For the text-containing cell, return its midpoint in [x, y] coordinate format. 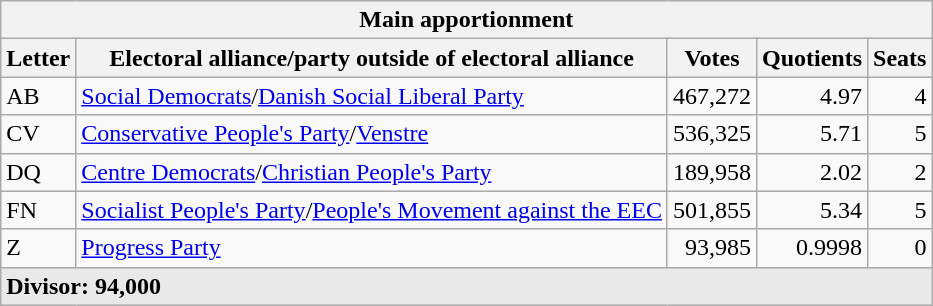
FN [38, 210]
2.02 [812, 172]
Letter [38, 58]
0.9998 [812, 248]
93,985 [712, 248]
Votes [712, 58]
Centre Democrats/Christian People's Party [372, 172]
AB [38, 96]
5.34 [812, 210]
Social Democrats/Danish Social Liberal Party [372, 96]
4.97 [812, 96]
501,855 [712, 210]
Progress Party [372, 248]
Electoral alliance/party outside of electoral alliance [372, 58]
DQ [38, 172]
Socialist People's Party/People's Movement against the EEC [372, 210]
467,272 [712, 96]
Quotients [812, 58]
Divisor: 94,000 [466, 286]
536,325 [712, 134]
Seats [900, 58]
Main apportionment [466, 20]
Conservative People's Party/Venstre [372, 134]
2 [900, 172]
Z [38, 248]
189,958 [712, 172]
5.71 [812, 134]
CV [38, 134]
4 [900, 96]
0 [900, 248]
